For the text-containing cell, return its midpoint in (X, Y) coordinate format. 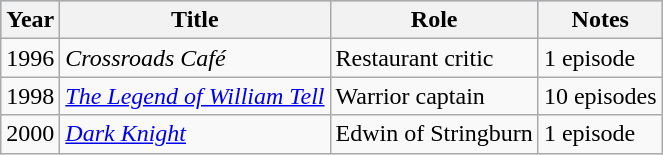
1996 (30, 58)
10 episodes (600, 96)
1998 (30, 96)
Warrior captain (434, 96)
Year (30, 20)
Dark Knight (195, 134)
The Legend of William Tell (195, 96)
2000 (30, 134)
Role (434, 20)
Title (195, 20)
Restaurant critic (434, 58)
Crossroads Café (195, 58)
Edwin of Stringburn (434, 134)
Notes (600, 20)
